Extract the [x, y] coordinate from the center of the cell holding the provided text.  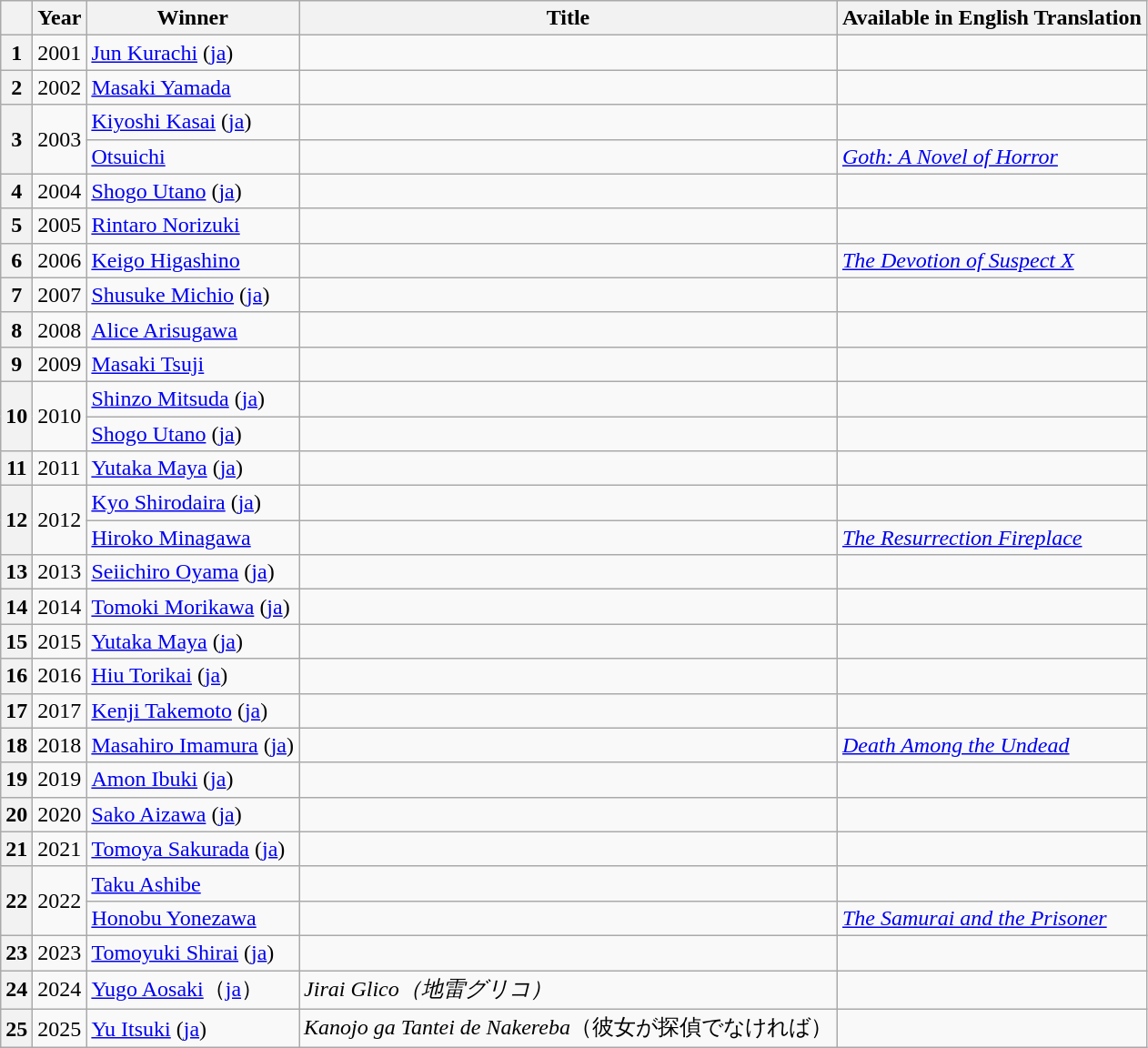
16 [16, 676]
23 [16, 952]
14 [16, 607]
Yu Itsuki (ja) [193, 1028]
Amon Ibuki (ja) [193, 780]
The Samurai and the Prisoner [992, 918]
Kyo Shirodaira (ja) [193, 503]
The Resurrection Fireplace [992, 538]
2008 [60, 329]
2009 [60, 364]
2020 [60, 814]
Hiroko Minagawa [193, 538]
Jirai Glico（地雷グリコ） [569, 990]
18 [16, 745]
2017 [60, 710]
2014 [60, 607]
2022 [60, 901]
2001 [60, 53]
Seiichiro Oyama (ja) [193, 572]
Masahiro Imamura (ja) [193, 745]
Hiu Torikai (ja) [193, 676]
Honobu Yonezawa [193, 918]
7 [16, 295]
Tomoyuki Shirai (ja) [193, 952]
19 [16, 780]
2004 [60, 191]
4 [16, 191]
Goth: A Novel of Horror [992, 156]
Tomoya Sakurada (ja) [193, 849]
9 [16, 364]
2016 [60, 676]
Sako Aizawa (ja) [193, 814]
2003 [60, 139]
2023 [60, 952]
Shinzo Mitsuda (ja) [193, 398]
Death Among the Undead [992, 745]
3 [16, 139]
17 [16, 710]
24 [16, 990]
Otsuichi [193, 156]
13 [16, 572]
Taku Ashibe [193, 883]
Masaki Tsuji [193, 364]
Available in English Translation [992, 18]
2011 [60, 469]
6 [16, 260]
Kiyoshi Kasai (ja) [193, 122]
21 [16, 849]
5 [16, 226]
12 [16, 520]
Tomoki Morikawa (ja) [193, 607]
Yugo Aosaki（ja） [193, 990]
2013 [60, 572]
Title [569, 18]
Alice Arisugawa [193, 329]
2007 [60, 295]
Keigo Higashino [193, 260]
2 [16, 87]
Shusuke Michio (ja) [193, 295]
Kenji Takemoto (ja) [193, 710]
2006 [60, 260]
2005 [60, 226]
15 [16, 641]
2021 [60, 849]
2012 [60, 520]
Year [60, 18]
25 [16, 1028]
2015 [60, 641]
Winner [193, 18]
8 [16, 329]
2019 [60, 780]
11 [16, 469]
Rintaro Norizuki [193, 226]
2002 [60, 87]
2024 [60, 990]
2018 [60, 745]
The Devotion of Suspect X [992, 260]
10 [16, 416]
20 [16, 814]
1 [16, 53]
22 [16, 901]
Kanojo ga Tantei de Nakereba（彼女が探偵でなければ） [569, 1028]
2025 [60, 1028]
2010 [60, 416]
Jun Kurachi (ja) [193, 53]
Masaki Yamada [193, 87]
